Determine the [X, Y] coordinate at the center of the cell enclosing the given text.  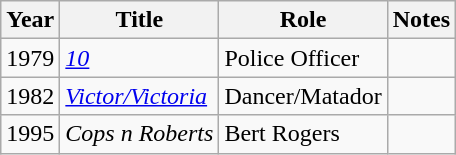
Dancer/Matador [303, 96]
Victor/Victoria [140, 96]
Cops n Roberts [140, 134]
Role [303, 20]
Notes [421, 20]
1979 [30, 58]
Bert Rogers [303, 134]
Year [30, 20]
Police Officer [303, 58]
1995 [30, 134]
10 [140, 58]
1982 [30, 96]
Title [140, 20]
